Provide the [x, y] coordinate of the cell's center where the given text is located.  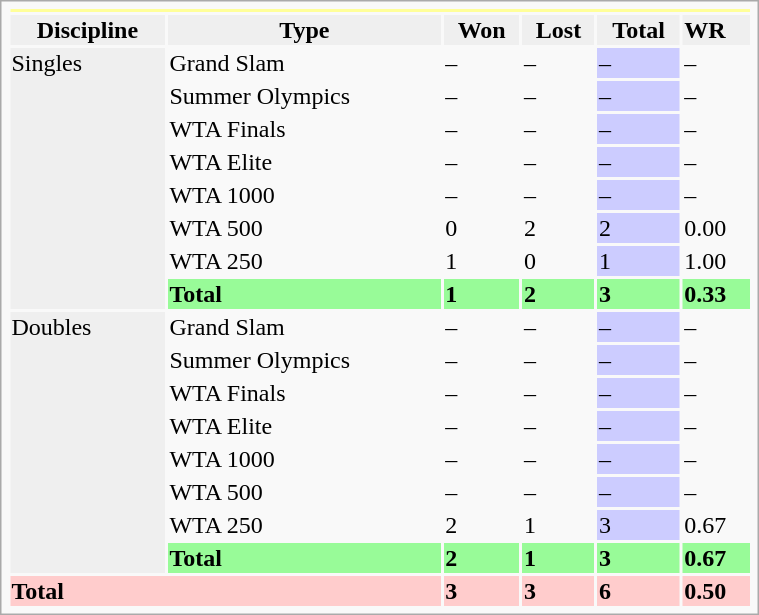
0.00 [716, 228]
WR [716, 30]
Type [304, 30]
Discipline [88, 30]
Won [482, 30]
0.50 [716, 591]
Doubles [88, 442]
1.00 [716, 261]
Singles [88, 178]
Lost [559, 30]
6 [638, 591]
0.33 [716, 294]
